For the text-containing cell, return its midpoint in [x, y] coordinate format. 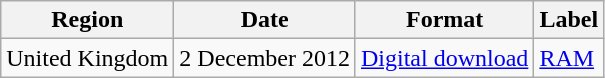
RAM [569, 58]
Format [444, 20]
2 December 2012 [265, 58]
Date [265, 20]
Digital download [444, 58]
Region [88, 20]
Label [569, 20]
United Kingdom [88, 58]
